Detect which cell encompasses the target text, then output its (X, Y) center coordinate. 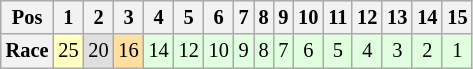
Race (28, 51)
Pos (28, 17)
11 (338, 17)
25 (68, 51)
13 (397, 17)
16 (129, 51)
20 (98, 51)
15 (457, 17)
